Detect which cell encompasses the target text, then output its [x, y] center coordinate. 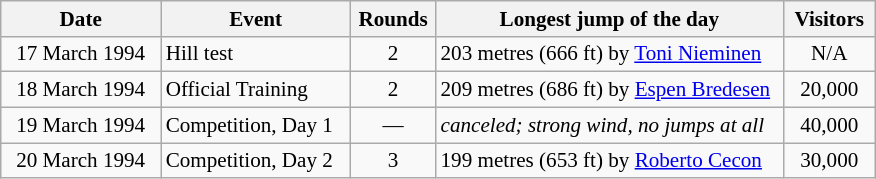
20 March 1994 [81, 160]
canceled; strong wind, no jumps at all [610, 124]
Visitors [829, 18]
19 March 1994 [81, 124]
Date [81, 18]
18 March 1994 [81, 90]
20,000 [829, 90]
203 metres (666 ft) by Toni Nieminen [610, 54]
Competition, Day 2 [256, 160]
3 [394, 160]
Event [256, 18]
Competition, Day 1 [256, 124]
— [394, 124]
40,000 [829, 124]
199 metres (653 ft) by Roberto Cecon [610, 160]
Hill test [256, 54]
Official Training [256, 90]
N/A [829, 54]
30,000 [829, 160]
Rounds [394, 18]
209 metres (686 ft) by Espen Bredesen [610, 90]
17 March 1994 [81, 54]
Longest jump of the day [610, 18]
